Find where the given text appears and provide that cell's center as (X, Y) coordinate. 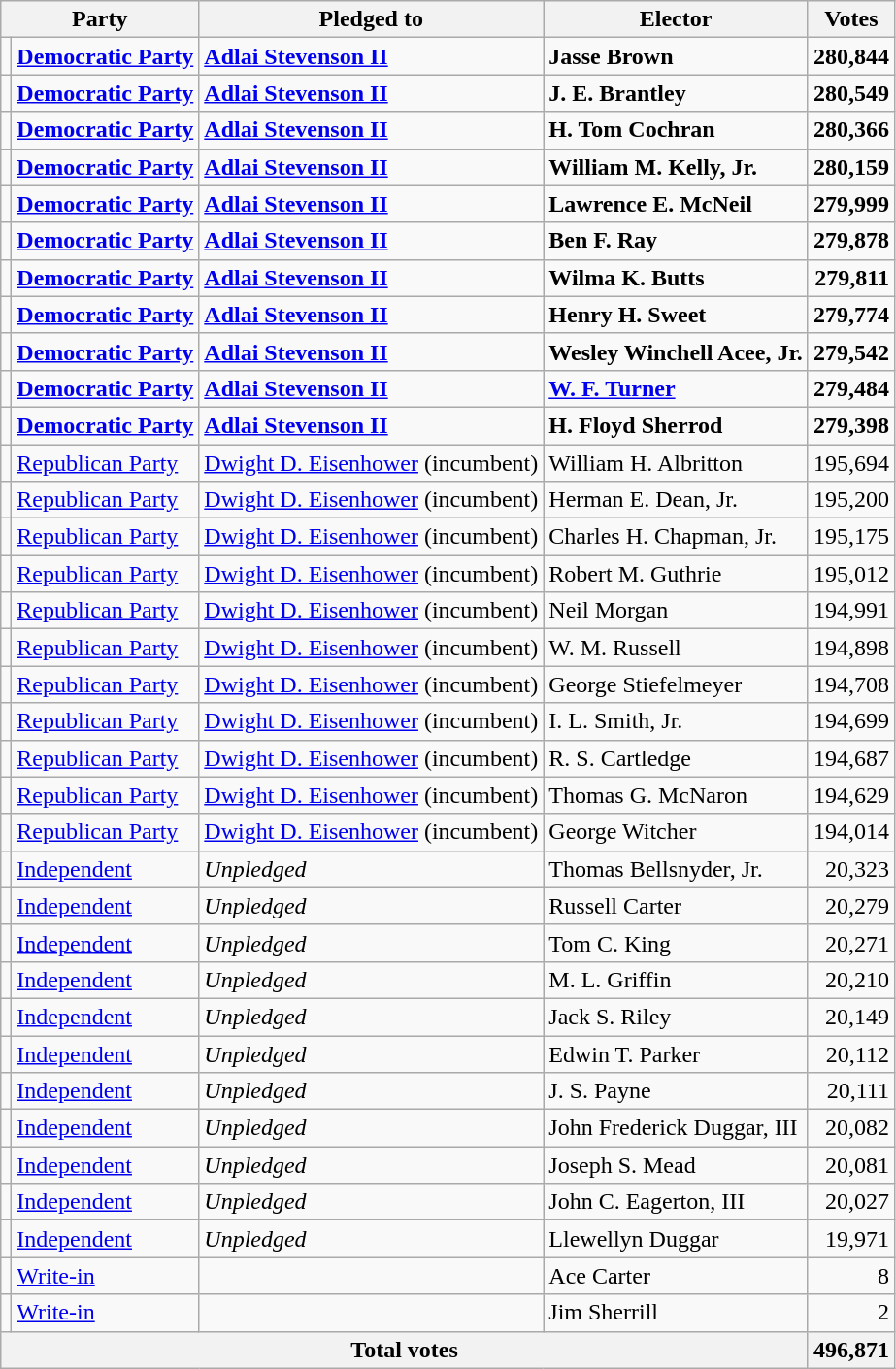
H. Tom Cochran (676, 130)
20,112 (850, 1053)
George Stiefelmeyer (676, 684)
279,484 (850, 388)
279,542 (850, 351)
279,398 (850, 425)
Votes (850, 19)
20,323 (850, 869)
Charles H. Chapman, Jr. (676, 537)
279,811 (850, 278)
195,012 (850, 574)
20,271 (850, 943)
Edwin T. Parker (676, 1053)
John Frederick Duggar, III (676, 1128)
Ace Carter (676, 1276)
279,774 (850, 315)
Jasse Brown (676, 56)
J. S. Payne (676, 1091)
194,991 (850, 611)
194,687 (850, 758)
Thomas G. McNaron (676, 795)
W. F. Turner (676, 388)
2 (850, 1313)
Elector (676, 19)
George Witcher (676, 832)
194,699 (850, 721)
William H. Albritton (676, 463)
279,999 (850, 204)
20,081 (850, 1165)
194,708 (850, 684)
194,629 (850, 795)
Jack S. Riley (676, 1017)
195,175 (850, 537)
I. L. Smith, Jr. (676, 721)
R. S. Cartledge (676, 758)
496,871 (850, 1350)
195,200 (850, 500)
Neil Morgan (676, 611)
Llewellyn Duggar (676, 1239)
Wilma K. Butts (676, 278)
Ben F. Ray (676, 241)
Jim Sherrill (676, 1313)
20,279 (850, 906)
280,844 (850, 56)
19,971 (850, 1239)
Party (100, 19)
280,366 (850, 130)
194,014 (850, 832)
20,082 (850, 1128)
Russell Carter (676, 906)
280,159 (850, 167)
Tom C. King (676, 943)
Thomas Bellsnyder, Jr. (676, 869)
Robert M. Guthrie (676, 574)
Henry H. Sweet (676, 315)
H. Floyd Sherrod (676, 425)
Lawrence E. McNeil (676, 204)
Herman E. Dean, Jr. (676, 500)
Wesley Winchell Acee, Jr. (676, 351)
20,111 (850, 1091)
280,549 (850, 93)
20,027 (850, 1202)
194,898 (850, 648)
195,694 (850, 463)
Pledged to (371, 19)
M. L. Griffin (676, 980)
John C. Eagerton, III (676, 1202)
Total votes (405, 1350)
20,149 (850, 1017)
8 (850, 1276)
J. E. Brantley (676, 93)
20,210 (850, 980)
William M. Kelly, Jr. (676, 167)
W. M. Russell (676, 648)
279,878 (850, 241)
Joseph S. Mead (676, 1165)
